Find where the given text appears and provide that cell's center as (X, Y) coordinate. 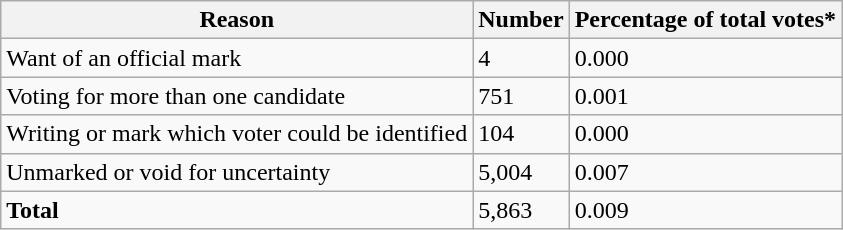
104 (521, 134)
Reason (237, 20)
5,863 (521, 210)
Unmarked or void for uncertainty (237, 172)
Number (521, 20)
751 (521, 96)
0.001 (706, 96)
4 (521, 58)
Voting for more than one candidate (237, 96)
Percentage of total votes* (706, 20)
0.009 (706, 210)
0.007 (706, 172)
5,004 (521, 172)
Total (237, 210)
Writing or mark which voter could be identified (237, 134)
Want of an official mark (237, 58)
